Scan for the cell matching the given text and deliver its (X, Y) coordinate at center. 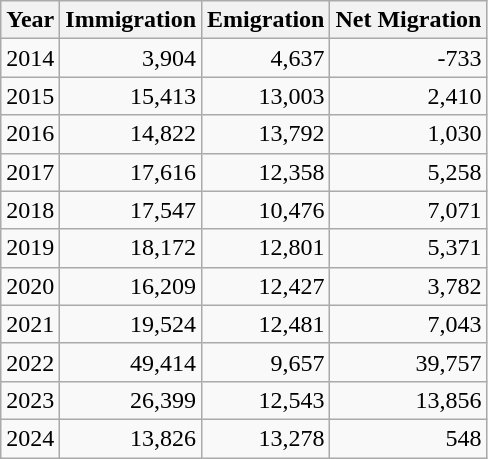
9,657 (266, 362)
2018 (30, 210)
Net Migration (408, 20)
1,030 (408, 134)
Year (30, 20)
4,637 (266, 58)
2023 (30, 400)
19,524 (131, 324)
2019 (30, 248)
Immigration (131, 20)
-733 (408, 58)
13,003 (266, 96)
13,826 (131, 438)
2022 (30, 362)
10,476 (266, 210)
5,258 (408, 172)
18,172 (131, 248)
Emigration (266, 20)
12,481 (266, 324)
2017 (30, 172)
3,904 (131, 58)
17,616 (131, 172)
13,278 (266, 438)
7,071 (408, 210)
26,399 (131, 400)
3,782 (408, 286)
17,547 (131, 210)
15,413 (131, 96)
14,822 (131, 134)
12,427 (266, 286)
12,543 (266, 400)
39,757 (408, 362)
12,358 (266, 172)
5,371 (408, 248)
2021 (30, 324)
12,801 (266, 248)
49,414 (131, 362)
548 (408, 438)
2,410 (408, 96)
2015 (30, 96)
16,209 (131, 286)
2016 (30, 134)
13,792 (266, 134)
2024 (30, 438)
7,043 (408, 324)
2014 (30, 58)
2020 (30, 286)
13,856 (408, 400)
